Capture the cell that displays the provided text and extract its [X, Y] central coordinate. 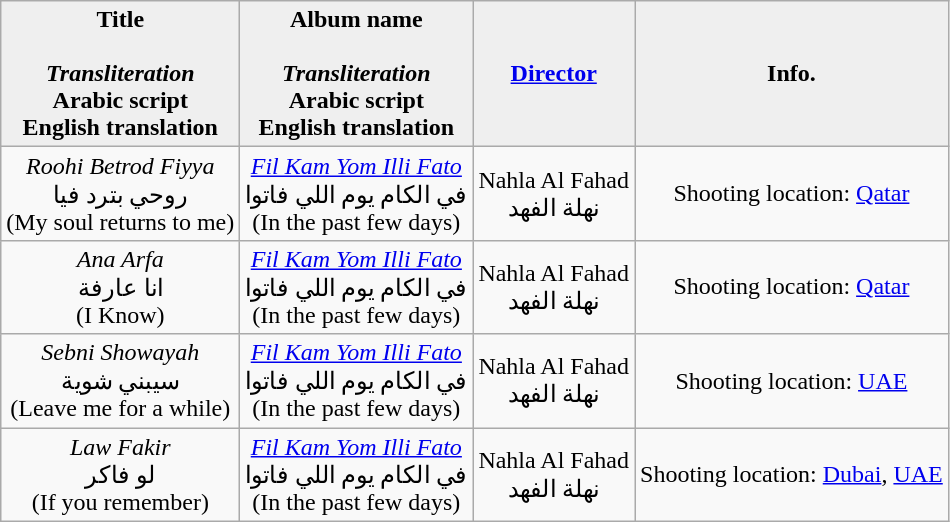
Sebni Showayahسيبني شوية(Leave me for a while) [120, 381]
Law Fakirلو فاكر(If you remember) [120, 475]
TitleTransliterationArabic scriptEnglish translation [120, 74]
Info. [792, 74]
Shooting location: Dubai, UAE [792, 475]
Shooting location: UAE [792, 381]
Ana Arfaانا عارفة(I Know) [120, 287]
Director [554, 74]
Roohi Betrod Fiyyaروحي بترد فيا(My soul returns to me) [120, 194]
Album nameTransliterationArabic scriptEnglish translation [356, 74]
